Pinpoint the cell where the given text exists, returning its (X, Y) midpoint coordinate. 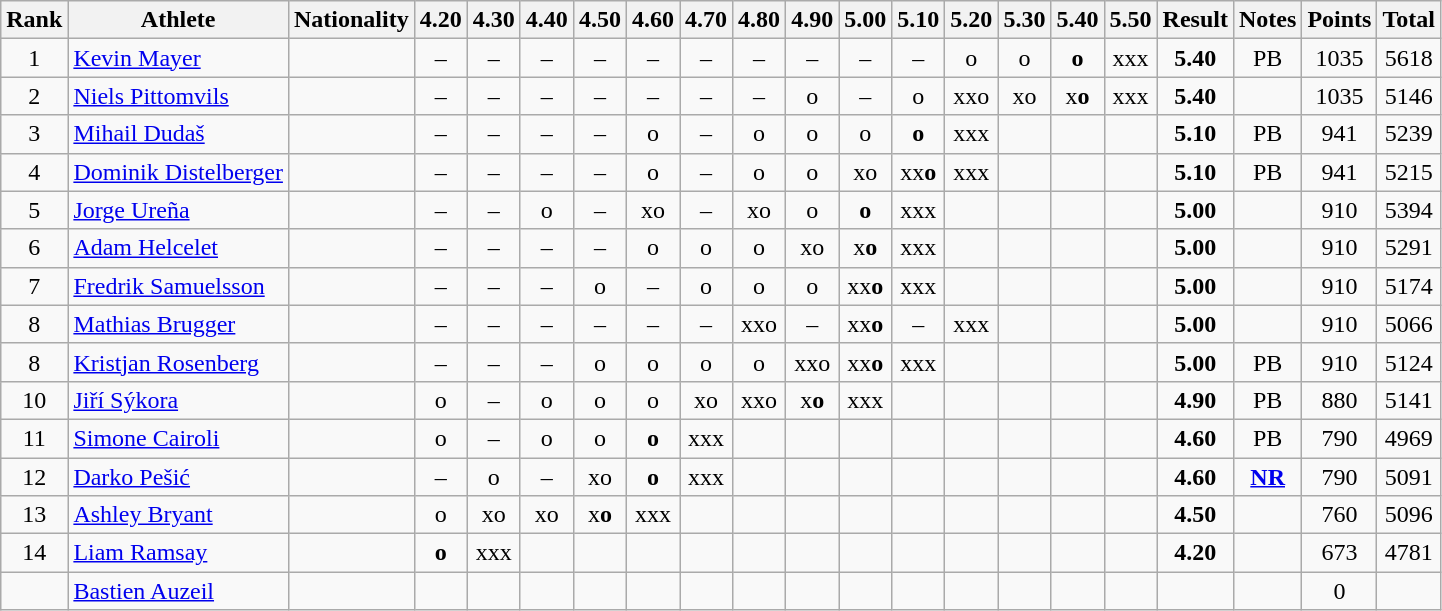
Nationality (351, 20)
5141 (1409, 400)
14 (34, 553)
760 (1340, 515)
10 (34, 400)
5174 (1409, 286)
Jorge Ureña (178, 210)
673 (1340, 553)
Notes (1267, 20)
Kristjan Rosenberg (178, 362)
Niels Pittomvils (178, 96)
3 (34, 134)
Dominik Distelberger (178, 172)
Bastien Auzeil (178, 591)
4781 (1409, 553)
13 (34, 515)
Ashley Bryant (178, 515)
Jiří Sýkora (178, 400)
Darko Pešić (178, 477)
5066 (1409, 324)
5291 (1409, 248)
5239 (1409, 134)
4.80 (760, 20)
Kevin Mayer (178, 58)
5091 (1409, 477)
2 (34, 96)
1 (34, 58)
Mathias Brugger (178, 324)
Adam Helcelet (178, 248)
5.30 (1024, 20)
Result (1195, 20)
11 (34, 438)
5.20 (972, 20)
880 (1340, 400)
NR (1267, 477)
5215 (1409, 172)
0 (1340, 591)
Total (1409, 20)
Points (1340, 20)
4.70 (706, 20)
5.50 (1130, 20)
5618 (1409, 58)
Fredrik Samuelsson (178, 286)
4.40 (546, 20)
Athlete (178, 20)
5146 (1409, 96)
5 (34, 210)
Liam Ramsay (178, 553)
4.30 (494, 20)
4969 (1409, 438)
5394 (1409, 210)
Mihail Dudaš (178, 134)
12 (34, 477)
5096 (1409, 515)
6 (34, 248)
Simone Cairoli (178, 438)
7 (34, 286)
5124 (1409, 362)
Rank (34, 20)
4 (34, 172)
